Output the (x, y) coordinate of the center of the cell containing the given text.  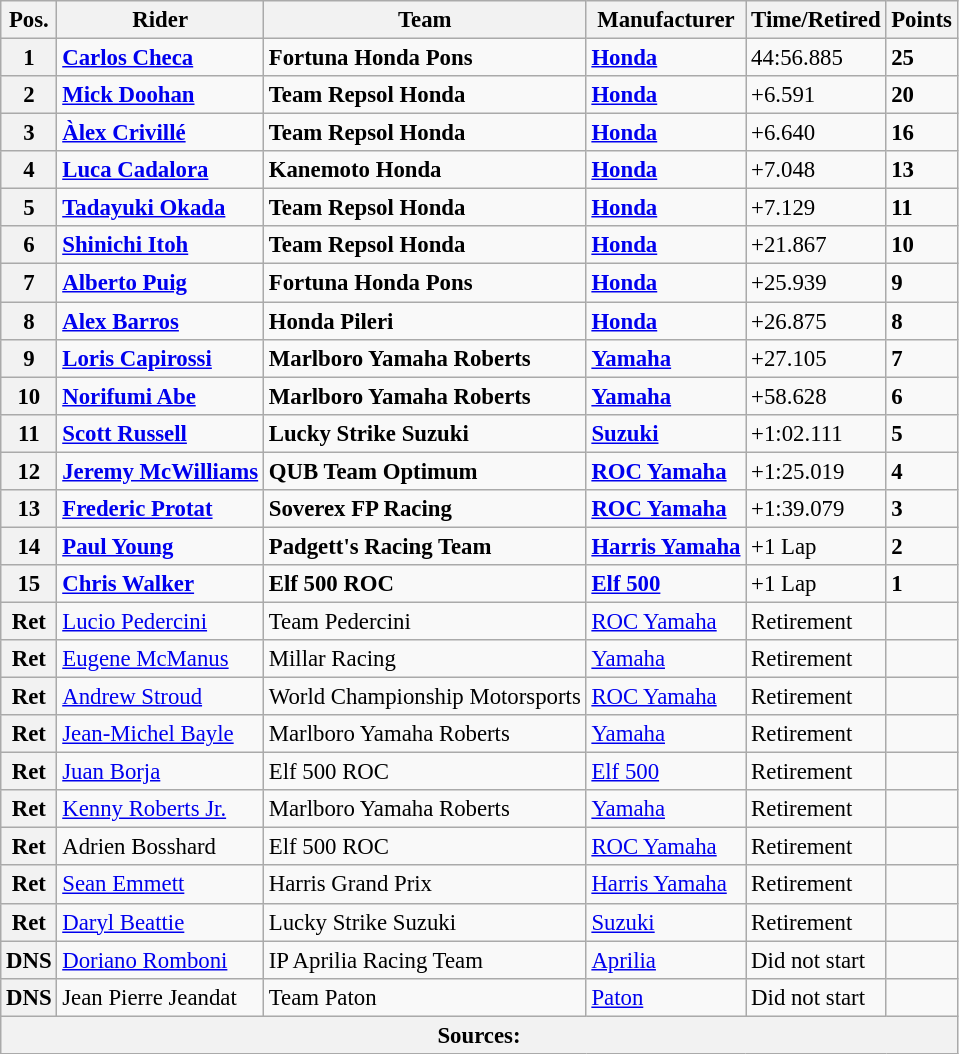
+6.591 (816, 95)
+21.867 (816, 245)
Manufacturer (666, 20)
+25.939 (816, 283)
Andrew Stroud (160, 697)
Padgett's Racing Team (424, 546)
+26.875 (816, 321)
Jeremy McWilliams (160, 471)
Harris Grand Prix (424, 885)
QUB Team Optimum (424, 471)
Carlos Checa (160, 58)
Chris Walker (160, 584)
44:56.885 (816, 58)
Sean Emmett (160, 885)
Honda Pileri (424, 321)
Juan Borja (160, 772)
Alex Barros (160, 321)
+1:25.019 (816, 471)
IP Aprilia Racing Team (424, 960)
Sources: (480, 1035)
25 (922, 58)
Kanemoto Honda (424, 170)
Paton (666, 997)
Norifumi Abe (160, 396)
Daryl Beattie (160, 922)
Alberto Puig (160, 283)
Shinichi Itoh (160, 245)
+7.048 (816, 170)
Eugene McManus (160, 659)
World Championship Motorsports (424, 697)
Lucio Pedercini (160, 621)
+58.628 (816, 396)
Doriano Romboni (160, 960)
Adrien Bosshard (160, 847)
14 (29, 546)
Points (922, 20)
Scott Russell (160, 433)
Luca Cadalora (160, 170)
Jean-Michel Bayle (160, 734)
+1:02.111 (816, 433)
Tadayuki Okada (160, 208)
Jean Pierre Jeandat (160, 997)
Team Pedercini (424, 621)
Rider (160, 20)
+1:39.079 (816, 509)
20 (922, 95)
+27.105 (816, 358)
12 (29, 471)
Team Paton (424, 997)
Team (424, 20)
Mick Doohan (160, 95)
Paul Young (160, 546)
Aprilia (666, 960)
+7.129 (816, 208)
+6.640 (816, 133)
Loris Capirossi (160, 358)
Àlex Crivillé (160, 133)
16 (922, 133)
Pos. (29, 20)
Frederic Protat (160, 509)
Kenny Roberts Jr. (160, 809)
Time/Retired (816, 20)
Soverex FP Racing (424, 509)
15 (29, 584)
Millar Racing (424, 659)
